Return the [X, Y] coordinate for the center point of the cell that contains the specified text.  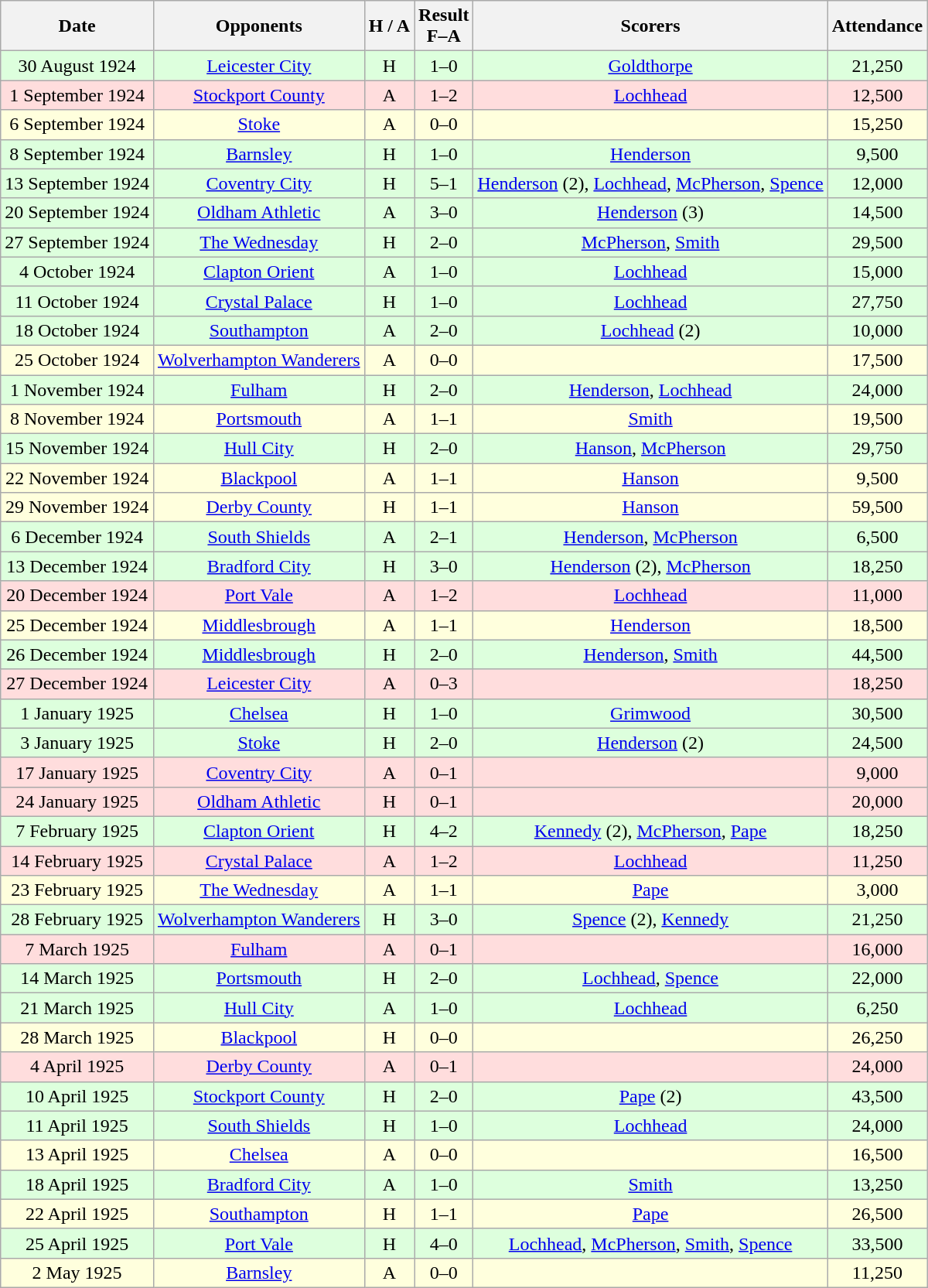
13 April 1925 [77, 1155]
28 March 1925 [77, 1037]
17,500 [877, 360]
4 October 1924 [77, 272]
13,250 [877, 1184]
13 December 1924 [77, 566]
18 October 1924 [77, 330]
7 February 1925 [77, 831]
27,750 [877, 301]
19,500 [877, 419]
16,500 [877, 1155]
6,250 [877, 1008]
4–2 [444, 831]
30,500 [877, 713]
15,250 [877, 125]
18,500 [877, 625]
24 January 1925 [77, 801]
12,000 [877, 183]
29,750 [877, 449]
Date [77, 26]
Spence (2), Kennedy [650, 920]
22,000 [877, 979]
4 April 1925 [77, 1067]
8 November 1924 [77, 419]
Henderson (2), McPherson [650, 566]
29 November 1924 [77, 507]
3 January 1925 [77, 743]
59,500 [877, 507]
Goldthorpe [650, 66]
8 September 1924 [77, 154]
Attendance [877, 26]
McPherson, Smith [650, 242]
30 August 1924 [77, 66]
Henderson (3) [650, 213]
Henderson, McPherson [650, 537]
Hanson, McPherson [650, 449]
Lochhead, McPherson, Smith, Spence [650, 1243]
20 December 1924 [77, 596]
ResultF–A [444, 26]
43,500 [877, 1096]
6 September 1924 [77, 125]
7 March 1925 [77, 949]
Opponents [258, 26]
0–3 [444, 684]
Henderson, Smith [650, 654]
22 April 1925 [77, 1214]
25 October 1924 [77, 360]
H / A [389, 26]
12,500 [877, 95]
Kennedy (2), McPherson, Pape [650, 831]
4–0 [444, 1243]
15,000 [877, 272]
24,500 [877, 743]
Scorers [650, 26]
Henderson (2), Lochhead, McPherson, Spence [650, 183]
1 January 1925 [77, 713]
11 April 1925 [77, 1126]
21 March 1925 [77, 1008]
20 September 1924 [77, 213]
27 September 1924 [77, 242]
Lochhead (2) [650, 330]
20,000 [877, 801]
5–1 [444, 183]
27 December 1924 [77, 684]
Henderson, Lochhead [650, 389]
14 February 1925 [77, 861]
33,500 [877, 1243]
10 April 1925 [77, 1096]
2–1 [444, 537]
14 March 1925 [77, 979]
16,000 [877, 949]
11 October 1924 [77, 301]
3,000 [877, 890]
22 November 1924 [77, 478]
17 January 1925 [77, 772]
11,000 [877, 596]
Lochhead, Spence [650, 979]
18 April 1925 [77, 1184]
6,500 [877, 537]
28 February 1925 [77, 920]
Grimwood [650, 713]
6 December 1924 [77, 537]
13 September 1924 [77, 183]
Henderson (2) [650, 743]
9,000 [877, 772]
15 November 1924 [77, 449]
29,500 [877, 242]
25 December 1924 [77, 625]
10,000 [877, 330]
26,500 [877, 1214]
1 November 1924 [77, 389]
2 May 1925 [77, 1273]
26 December 1924 [77, 654]
44,500 [877, 654]
23 February 1925 [77, 890]
14,500 [877, 213]
26,250 [877, 1037]
Pape (2) [650, 1096]
25 April 1925 [77, 1243]
1 September 1924 [77, 95]
